Detect which cell encompasses the target text, then output its (X, Y) center coordinate. 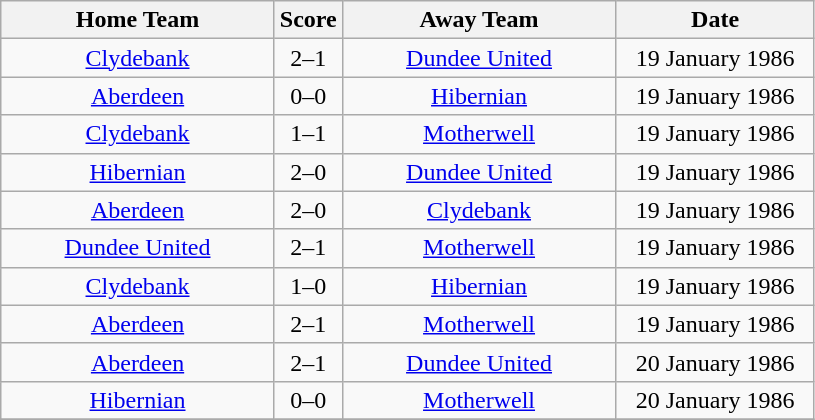
Score (308, 20)
Date (716, 20)
1–0 (308, 286)
1–1 (308, 134)
Away Team (479, 20)
Home Team (138, 20)
